Search for the cell housing the specified text and yield its (x, y) center coordinate. 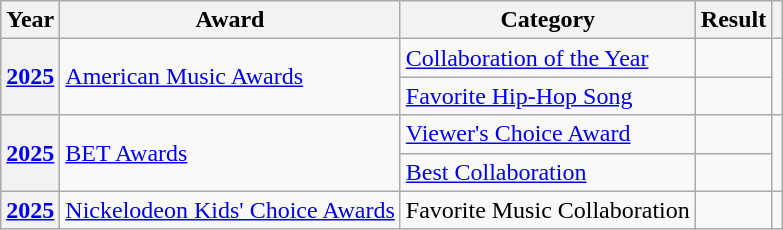
American Music Awards (230, 77)
Category (548, 20)
Collaboration of the Year (548, 58)
Year (30, 20)
Result (733, 20)
Nickelodeon Kids' Choice Awards (230, 210)
BET Awards (230, 153)
Award (230, 20)
Favorite Hip-Hop Song (548, 96)
Viewer's Choice Award (548, 134)
Favorite Music Collaboration (548, 210)
Best Collaboration (548, 172)
